Find where the given text appears and provide that cell's center as [x, y] coordinate. 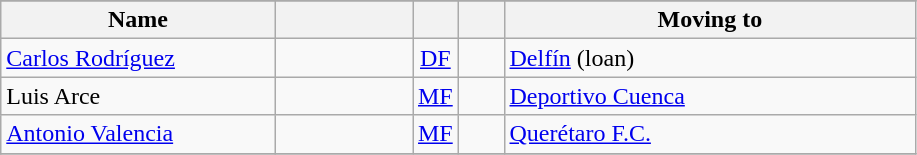
Luis Arce [138, 96]
Delfín (loan) [710, 58]
Moving to [710, 20]
DF [435, 58]
Name [138, 20]
Querétaro F.C. [710, 134]
Antonio Valencia [138, 134]
Deportivo Cuenca [710, 96]
Carlos Rodríguez [138, 58]
